Determine the (X, Y) coordinate at the center of the cell enclosing the given text.  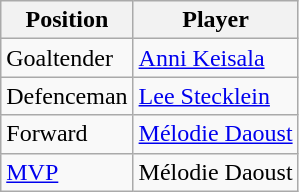
Forward (67, 134)
Lee Stecklein (216, 96)
Defenceman (67, 96)
Player (216, 20)
Goaltender (67, 58)
Anni Keisala (216, 58)
Position (67, 20)
MVP (67, 172)
